Determine the (X, Y) coordinate at the center of the cell enclosing the given text.  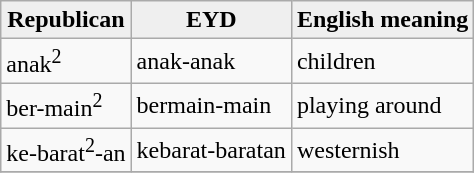
Republican (66, 20)
westernish (382, 150)
ke-barat2-an (66, 150)
kebarat-baratan (211, 150)
children (382, 62)
English meaning (382, 20)
ber-main2 (66, 106)
bermain-main (211, 106)
EYD (211, 20)
playing around (382, 106)
anak-anak (211, 62)
anak2 (66, 62)
